Identify which cell holds the provided text, then report its [x, y] central coordinate. 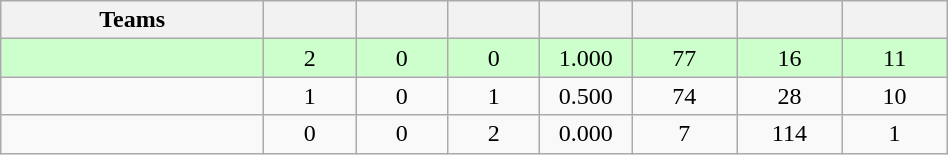
114 [790, 134]
77 [684, 58]
11 [894, 58]
1.000 [586, 58]
0.000 [586, 134]
28 [790, 96]
Teams [132, 20]
10 [894, 96]
16 [790, 58]
0.500 [586, 96]
7 [684, 134]
74 [684, 96]
